Search for the cell housing the specified text and yield its (x, y) center coordinate. 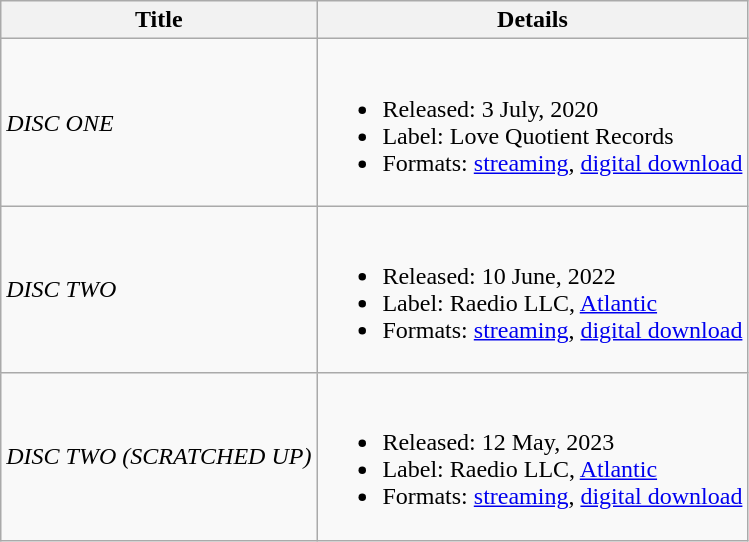
DISC TWO (SCRATCHED UP) (159, 456)
Released: 3 July, 2020Label: Love Quotient RecordsFormats: streaming, digital download (532, 122)
DISC TWO (159, 290)
Details (532, 20)
DISC ONE (159, 122)
Title (159, 20)
Released: 10 June, 2022Label: Raedio LLC, AtlanticFormats: streaming, digital download (532, 290)
Released: 12 May, 2023Label: Raedio LLC, AtlanticFormats: streaming, digital download (532, 456)
